Return (x, y) of the center of cell containing provided text 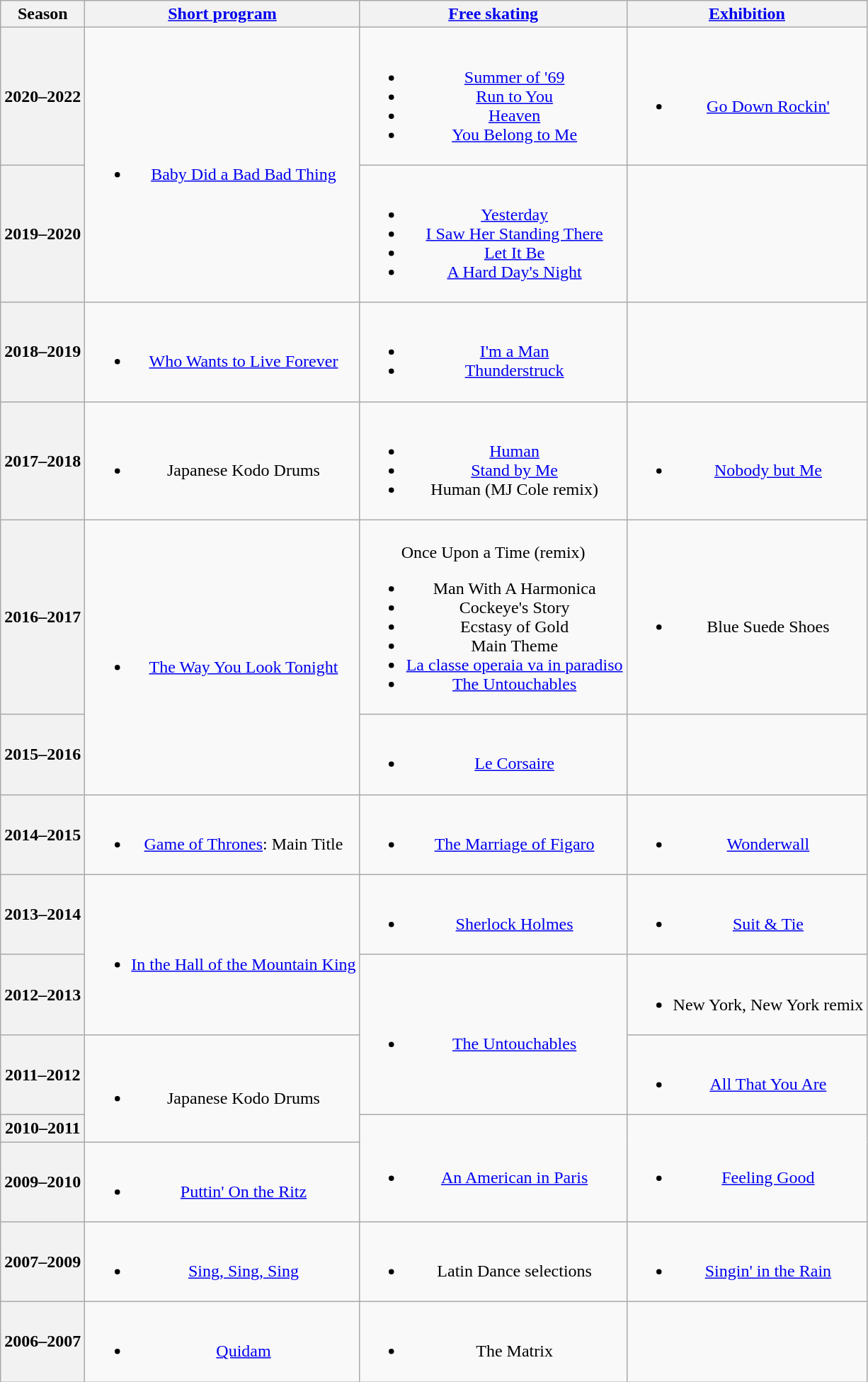
Wonderwall (747, 834)
2018–2019 (42, 352)
2020–2022 (42, 96)
Free skating (493, 14)
Sing, Sing, Sing (222, 1262)
In the Hall of the Mountain King (222, 954)
Sherlock Holmes (493, 915)
The Matrix (493, 1342)
Quidam (222, 1342)
Go Down Rockin' (747, 96)
Once Upon a Time (remix) Man With A Harmonica Cockeye's Story Ecstasy of Gold Main Theme La classe operaia va in paradisoThe Untouchables (493, 617)
2011–2012 (42, 1075)
Suit & Tie (747, 915)
Puttin' On the Ritz (222, 1181)
The Untouchables (493, 1034)
2016–2017 (42, 617)
Le Corsaire (493, 755)
I'm a Man Thunderstruck (493, 352)
2013–2014 (42, 915)
Exhibition (747, 14)
Game of Thrones: Main Title (222, 834)
2012–2013 (42, 994)
Short program (222, 14)
New York, New York remix (747, 994)
2015–2016 (42, 755)
An American in Paris (493, 1168)
Singin' in the Rain (747, 1262)
The Marriage of Figaro (493, 834)
Summer of '69Run to YouHeavenYou Belong to Me (493, 96)
The Way You Look Tonight (222, 657)
Feeling Good (747, 1168)
Human Stand by Me Human (MJ Cole remix) (493, 460)
Baby Did a Bad Bad Thing (222, 165)
2014–2015 (42, 834)
2007–2009 (42, 1262)
Blue Suede Shoes (747, 617)
2006–2007 (42, 1342)
Nobody but Me (747, 460)
Who Wants to Live Forever (222, 352)
Latin Dance selections (493, 1262)
2019–2020 (42, 234)
Season (42, 14)
2010–2011 (42, 1128)
All That You Are (747, 1075)
2009–2010 (42, 1181)
2017–2018 (42, 460)
YesterdayI Saw Her Standing ThereLet It BeA Hard Day's Night (493, 234)
